Locate the cell with the specified text and output its [x, y] center coordinate. 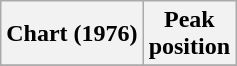
Peakposition [189, 34]
Chart (1976) [72, 34]
